Return the (x, y) coordinate for the center point of the cell that contains the specified text.  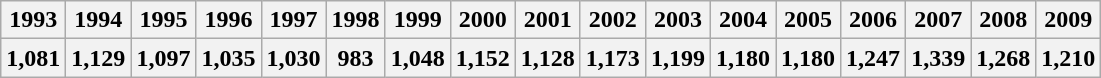
1,035 (228, 58)
2004 (742, 20)
2007 (938, 20)
1,199 (678, 58)
1,081 (34, 58)
1,247 (874, 58)
983 (356, 58)
2003 (678, 20)
2000 (482, 20)
2001 (548, 20)
1996 (228, 20)
1,030 (294, 58)
1,129 (98, 58)
1997 (294, 20)
1,152 (482, 58)
2005 (808, 20)
1998 (356, 20)
1994 (98, 20)
2008 (1004, 20)
1,210 (1068, 58)
1995 (164, 20)
2009 (1068, 20)
1,128 (548, 58)
1,173 (612, 58)
2006 (874, 20)
1,048 (418, 58)
1993 (34, 20)
1999 (418, 20)
1,339 (938, 58)
1,268 (1004, 58)
1,097 (164, 58)
2002 (612, 20)
